Capture the cell that displays the provided text and extract its (x, y) central coordinate. 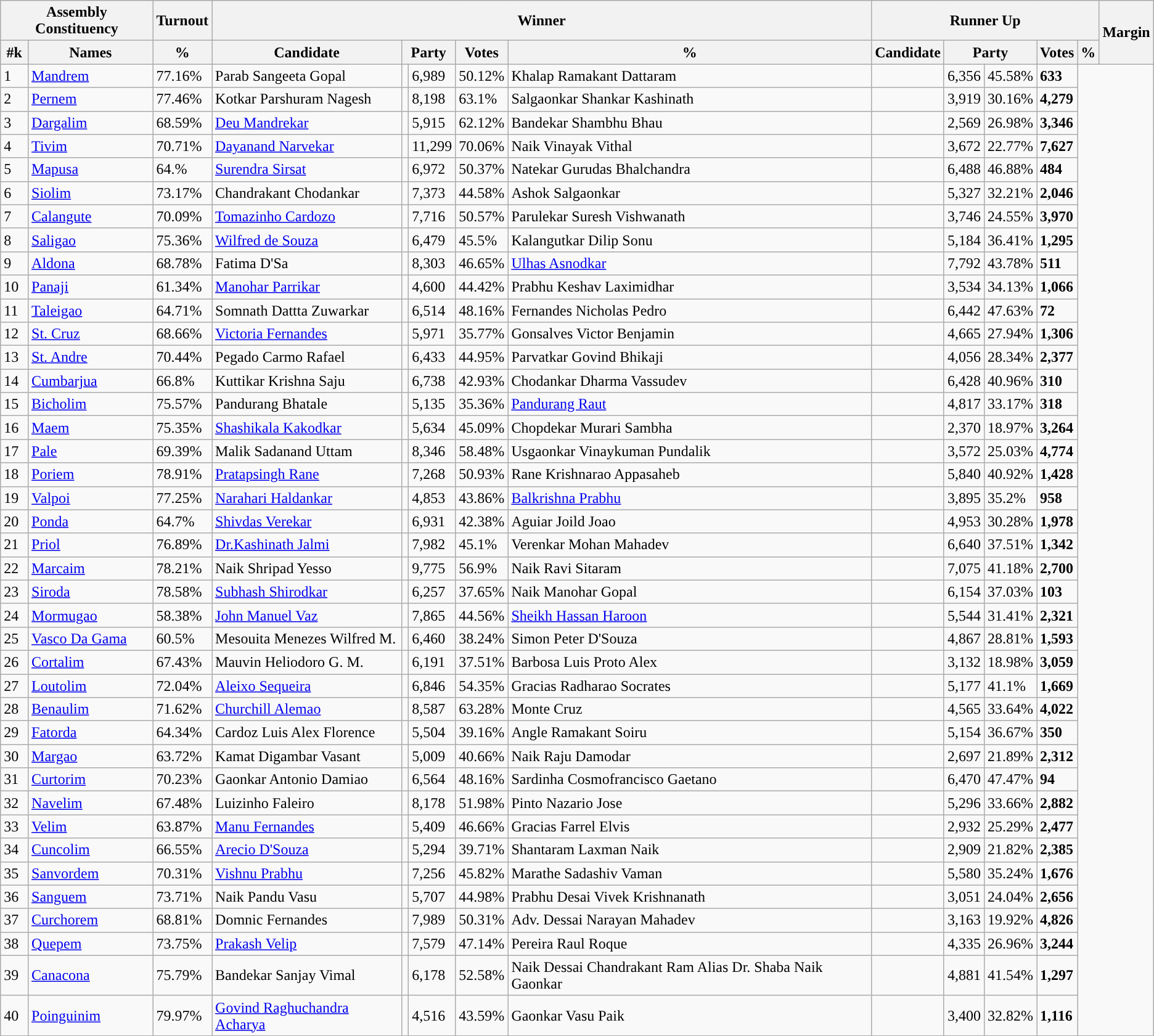
58.48% (482, 451)
64.71% (182, 310)
1,342 (1057, 545)
35.77% (482, 334)
35.24% (1011, 873)
43.78% (1011, 263)
61.34% (182, 287)
2,312 (1057, 756)
1,306 (1057, 334)
Pratapsingh Rane (307, 475)
50.57% (482, 216)
4,853 (432, 498)
3,970 (1057, 216)
Mandrem (91, 76)
Pandurang Bhatale (307, 404)
7,256 (432, 873)
Dargalim (91, 123)
5,135 (432, 404)
Velim (91, 826)
40.96% (1011, 381)
Arecio D'Souza (307, 850)
11 (15, 310)
5,154 (964, 733)
4,600 (432, 287)
23 (15, 592)
8,346 (432, 451)
Poriem (91, 475)
Kotkar Parshuram Nagesh (307, 99)
36 (15, 897)
Malik Sadanand Uttam (307, 451)
Panaji (91, 287)
Navelim (91, 803)
38 (15, 944)
64.7% (182, 521)
2,046 (1057, 193)
Monte Cruz (690, 709)
Siroda (91, 592)
7,865 (432, 615)
Surendra Sirsat (307, 169)
Naik Raju Damodar (690, 756)
33.64% (1011, 709)
Mapusa (91, 169)
4,817 (964, 404)
5,009 (432, 756)
21 (15, 545)
50.12% (482, 76)
Parvatkar Govind Bhikaji (690, 357)
42.93% (482, 381)
Mesouita Menezes Wilfred M. (307, 638)
26 (15, 662)
7,982 (432, 545)
Bandekar Shambhu Bhau (690, 123)
4,279 (1057, 99)
72.04% (182, 686)
5,915 (432, 123)
6,433 (432, 357)
Pereira Raul Roque (690, 944)
Saligao (91, 240)
3,346 (1057, 123)
4,665 (964, 334)
Fatorda (91, 733)
73.75% (182, 944)
63.72% (182, 756)
Poinguinim (91, 1016)
350 (1057, 733)
27 (15, 686)
41.54% (1011, 975)
8 (15, 240)
54.35% (482, 686)
Adv. Dessai Narayan Mahadev (690, 920)
79.97% (182, 1016)
40.66% (482, 756)
78.91% (182, 475)
7,268 (432, 475)
51.98% (482, 803)
Sardinha Cosmofrancisco Gaetano (690, 780)
5,634 (432, 428)
4,953 (964, 521)
St. Cruz (91, 334)
Chopdekar Murari Sambha (690, 428)
Gaonkar Antonio Damiao (307, 780)
6,257 (432, 592)
4,867 (964, 638)
Parab Sangeeta Gopal (307, 76)
Pandurang Raut (690, 404)
30.28% (1011, 521)
3,746 (964, 216)
5,409 (432, 826)
30.16% (1011, 99)
Angle Ramakant Soiru (690, 733)
78.21% (182, 568)
43.59% (482, 1016)
44.95% (482, 357)
5,177 (964, 686)
Wilfred de Souza (307, 240)
318 (1057, 404)
70.09% (182, 216)
30 (15, 756)
76.89% (182, 545)
35.36% (482, 404)
4,056 (964, 357)
15 (15, 404)
2,882 (1057, 803)
Vishnu Prabhu (307, 873)
47.63% (1011, 310)
Khalap Ramakant Dattaram (690, 76)
St. Andre (91, 357)
8,178 (432, 803)
50.31% (482, 920)
6,479 (432, 240)
68.78% (182, 263)
3,400 (964, 1016)
6,640 (964, 545)
4 (15, 146)
Priol (91, 545)
Curtorim (91, 780)
Chandrakant Chodankar (307, 193)
10 (15, 287)
Aleixo Sequeira (307, 686)
Dr.Kashinath Jalmi (307, 545)
Naik Shripad Yesso (307, 568)
70.44% (182, 357)
Ashok Salgaonkar (690, 193)
Pegado Carmo Rafael (307, 357)
45.58% (1011, 76)
3,572 (964, 451)
Aldona (91, 263)
34.13% (1011, 287)
1,066 (1057, 287)
Tivim (91, 146)
Sheikh Hassan Haroon (690, 615)
75.57% (182, 404)
68.81% (182, 920)
Fernandes Nicholas Pedro (690, 310)
3,919 (964, 99)
484 (1057, 169)
Sanguem (91, 897)
Turnout (182, 21)
41.1% (1011, 686)
6,191 (432, 662)
78.58% (182, 592)
3,672 (964, 146)
511 (1057, 263)
26.96% (1011, 944)
63.28% (482, 709)
Vasco Da Gama (91, 638)
Naik Ravi Sitaram (690, 568)
25 (15, 638)
5,840 (964, 475)
Bandekar Sanjay Vimal (307, 975)
Valpoi (91, 498)
73.17% (182, 193)
37 (15, 920)
2,370 (964, 428)
Winner (542, 21)
33.66% (1011, 803)
Cardoz Luis Alex Florence (307, 733)
46.66% (482, 826)
37.03% (1011, 592)
21.89% (1011, 756)
5,184 (964, 240)
25.03% (1011, 451)
3,895 (964, 498)
Chodankar Dharma Vassudev (690, 381)
37.65% (482, 592)
Simon Peter D'Souza (690, 638)
63.87% (182, 826)
Naik Dessai Chandrakant Ram Alias Dr. Shaba Naik Gaonkar (690, 975)
6,470 (964, 780)
1,669 (1057, 686)
#k (15, 52)
45.1% (482, 545)
Tomazinho Cardozo (307, 216)
Shantaram Laxman Naik (690, 850)
Naik Manohar Gopal (690, 592)
Manu Fernandes (307, 826)
8,198 (432, 99)
5,296 (964, 803)
8,303 (432, 263)
75.79% (182, 975)
58.38% (182, 615)
6,738 (432, 381)
633 (1057, 76)
63.1% (482, 99)
36.41% (1011, 240)
2,909 (964, 850)
26.98% (1011, 123)
Deu Mandrekar (307, 123)
6,178 (432, 975)
35 (15, 873)
2 (15, 99)
4,774 (1057, 451)
36.67% (1011, 733)
2,377 (1057, 357)
Prabhu Desai Vivek Krishnanath (690, 897)
2,385 (1057, 850)
2,697 (964, 756)
8,587 (432, 709)
Parulekar Suresh Vishwanath (690, 216)
73.71% (182, 897)
Calangute (91, 216)
43.86% (482, 498)
7,716 (432, 216)
Quepem (91, 944)
7,373 (432, 193)
24.04% (1011, 897)
3,163 (964, 920)
77.25% (182, 498)
Gracias Farrel Elvis (690, 826)
39 (15, 975)
Fatima D'Sa (307, 263)
18.97% (1011, 428)
50.93% (482, 475)
Churchill Alemao (307, 709)
Naik Pandu Vasu (307, 897)
Pale (91, 451)
47.14% (482, 944)
Rane Krishnarao Appasaheb (690, 475)
5,327 (964, 193)
38.24% (482, 638)
1,593 (1057, 638)
Luizinho Faleiro (307, 803)
39.71% (482, 850)
31 (15, 780)
3,059 (1057, 662)
Prabhu Keshav Laximidhar (690, 287)
Taleigao (91, 310)
9,775 (432, 568)
72 (1057, 310)
6,514 (432, 310)
31.41% (1011, 615)
1,428 (1057, 475)
Sanvordem (91, 873)
44.42% (482, 287)
50.37% (482, 169)
1,978 (1057, 521)
Maem (91, 428)
Aguiar Joild Joao (690, 521)
4,881 (964, 975)
6,564 (432, 780)
18.98% (1011, 662)
52.58% (482, 975)
Names (91, 52)
24.55% (1011, 216)
Curchorem (91, 920)
44.58% (482, 193)
5,544 (964, 615)
5,971 (432, 334)
Kuttikar Krishna Saju (307, 381)
Pernem (91, 99)
3 (15, 123)
5,707 (432, 897)
6,846 (432, 686)
2,656 (1057, 897)
25.29% (1011, 826)
34 (15, 850)
69.39% (182, 451)
28.34% (1011, 357)
75.35% (182, 428)
Siolim (91, 193)
14 (15, 381)
6,931 (432, 521)
60.5% (182, 638)
66.55% (182, 850)
71.62% (182, 709)
6,488 (964, 169)
Victoria Fernandes (307, 334)
Subhash Shirodkar (307, 592)
Domnic Fernandes (307, 920)
7 (15, 216)
44.98% (482, 897)
Salgaonkar Shankar Kashinath (690, 99)
5,580 (964, 873)
47.47% (1011, 780)
18 (15, 475)
12 (15, 334)
310 (1057, 381)
Gonsalves Victor Benjamin (690, 334)
Balkrishna Prabhu (690, 498)
Narahari Haldankar (307, 498)
77.46% (182, 99)
29 (15, 733)
68.59% (182, 123)
3,244 (1057, 944)
6,154 (964, 592)
28 (15, 709)
27.94% (1011, 334)
70.71% (182, 146)
56.9% (482, 568)
46.65% (482, 263)
Assembly Constituency (76, 21)
19.92% (1011, 920)
67.43% (182, 662)
Benaulim (91, 709)
3,264 (1057, 428)
Prakash Velip (307, 944)
Loutolim (91, 686)
5 (15, 169)
3,051 (964, 897)
1 (15, 76)
Kamat Digambar Vasant (307, 756)
19 (15, 498)
33 (15, 826)
Shashikala Kakodkar (307, 428)
2,321 (1057, 615)
22.77% (1011, 146)
22 (15, 568)
2,477 (1057, 826)
35.2% (1011, 498)
Usgaonkar Vinaykuman Pundalik (690, 451)
Bicholim (91, 404)
13 (15, 357)
70.06% (482, 146)
7,075 (964, 568)
70.31% (182, 873)
21.82% (1011, 850)
45.5% (482, 240)
Ponda (91, 521)
40.92% (1011, 475)
Margao (91, 756)
7,792 (964, 263)
Runner Up (985, 21)
Margin (1126, 32)
Marathe Sadashiv Vaman (690, 873)
16 (15, 428)
6 (15, 193)
20 (15, 521)
Ulhas Asnodkar (690, 263)
Somnath Dattta Zuwarkar (307, 310)
77.16% (182, 76)
2,932 (964, 826)
4,022 (1057, 709)
44.56% (482, 615)
Dayanand Narvekar (307, 146)
Mormugao (91, 615)
5,294 (432, 850)
Kalangutkar Dilip Sonu (690, 240)
Govind Raghuchandra Acharya (307, 1016)
4,335 (964, 944)
Canacona (91, 975)
6,989 (432, 76)
6,428 (964, 381)
3,132 (964, 662)
6,972 (432, 169)
2,569 (964, 123)
Verenkar Mohan Mahadev (690, 545)
103 (1057, 592)
9 (15, 263)
7,579 (432, 944)
32 (15, 803)
45.82% (482, 873)
46.88% (1011, 169)
2,700 (1057, 568)
64.% (182, 169)
32.21% (1011, 193)
33.17% (1011, 404)
6,460 (432, 638)
70.23% (182, 780)
75.36% (182, 240)
94 (1057, 780)
Gracias Radharao Socrates (690, 686)
1,116 (1057, 1016)
42.38% (482, 521)
John Manuel Vaz (307, 615)
Natekar Gurudas Bhalchandra (690, 169)
6,442 (964, 310)
1,297 (1057, 975)
958 (1057, 498)
Gaonkar Vasu Paik (690, 1016)
Shivdas Verekar (307, 521)
62.12% (482, 123)
Cortalim (91, 662)
17 (15, 451)
24 (15, 615)
11,299 (432, 146)
Pinto Nazario Jose (690, 803)
Barbosa Luis Proto Alex (690, 662)
6,356 (964, 76)
66.8% (182, 381)
Manohar Parrikar (307, 287)
7,627 (1057, 146)
3,534 (964, 287)
4,565 (964, 709)
67.48% (182, 803)
1,676 (1057, 873)
Cuncolim (91, 850)
32.82% (1011, 1016)
7,989 (432, 920)
Cumbarjua (91, 381)
41.18% (1011, 568)
64.34% (182, 733)
Mauvin Heliodoro G. M. (307, 662)
28.81% (1011, 638)
5,504 (432, 733)
39.16% (482, 733)
Naik Vinayak Vithal (690, 146)
4,516 (432, 1016)
Marcaim (91, 568)
1,295 (1057, 240)
4,826 (1057, 920)
68.66% (182, 334)
45.09% (482, 428)
40 (15, 1016)
